Detect which cell encompasses the target text, then output its (X, Y) center coordinate. 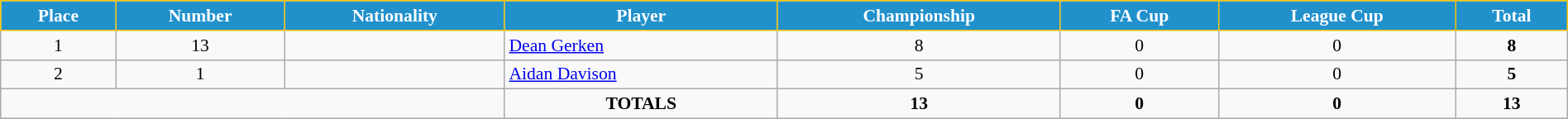
Aidan Davison (641, 74)
League Cup (1336, 16)
Total (1512, 16)
Player (641, 16)
FA Cup (1140, 16)
2 (58, 74)
Number (200, 16)
TOTALS (641, 104)
Dean Gerken (641, 45)
Nationality (394, 16)
Place (58, 16)
Championship (919, 16)
